Determine the (x, y) coordinate at the center of the cell enclosing the given text.  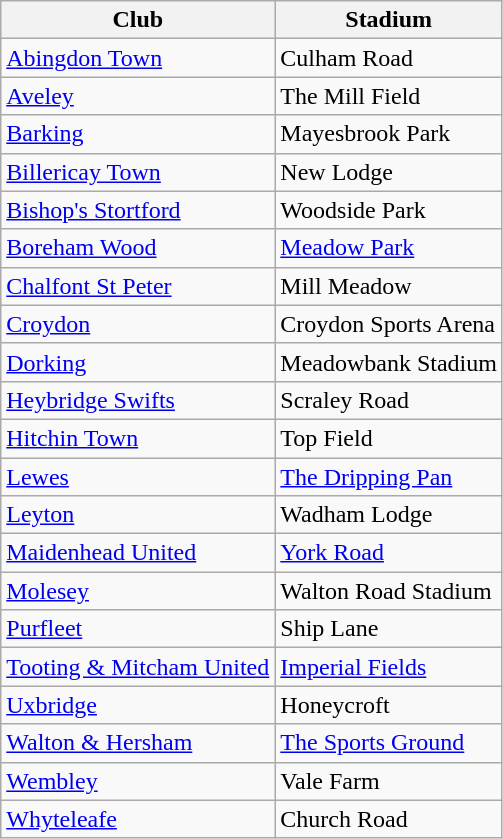
Walton Road Stadium (389, 591)
Croydon Sports Arena (389, 324)
York Road (389, 553)
Hitchin Town (138, 438)
Purfleet (138, 629)
Boreham Wood (138, 248)
Molesey (138, 591)
Ship Lane (389, 629)
Billericay Town (138, 172)
Tooting & Mitcham United (138, 667)
Mill Meadow (389, 286)
Wadham Lodge (389, 515)
Wembley (138, 781)
Heybridge Swifts (138, 400)
Uxbridge (138, 705)
Meadow Park (389, 248)
Leyton (138, 515)
Club (138, 20)
Meadowbank Stadium (389, 362)
Croydon (138, 324)
Mayesbrook Park (389, 134)
Barking (138, 134)
Woodside Park (389, 210)
The Mill Field (389, 96)
Honeycroft (389, 705)
Church Road (389, 819)
Lewes (138, 477)
New Lodge (389, 172)
Culham Road (389, 58)
Vale Farm (389, 781)
Maidenhead United (138, 553)
Stadium (389, 20)
Bishop's Stortford (138, 210)
Aveley (138, 96)
Walton & Hersham (138, 743)
Whyteleafe (138, 819)
Imperial Fields (389, 667)
Chalfont St Peter (138, 286)
Scraley Road (389, 400)
The Dripping Pan (389, 477)
Top Field (389, 438)
Abingdon Town (138, 58)
Dorking (138, 362)
The Sports Ground (389, 743)
